Return [X, Y] of the center of cell containing provided text 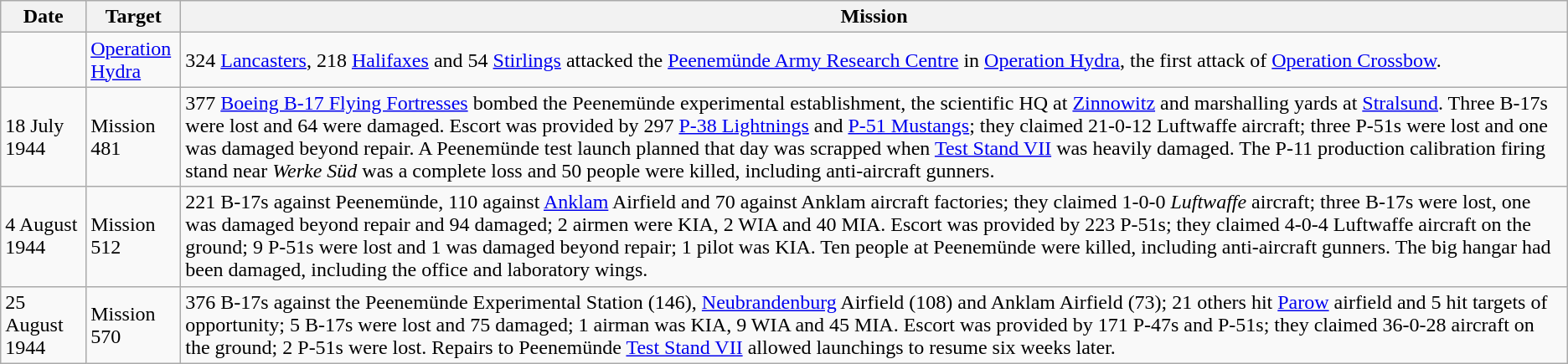
Mission 512 [134, 236]
Target [134, 17]
Mission [874, 17]
OperationHydra [134, 60]
25 August 1944 [44, 325]
4 August 1944 [44, 236]
Mission 570 [134, 325]
Mission 481 [134, 137]
18 July 1944 [44, 137]
Date [44, 17]
